Output the [X, Y] coordinate of the center of the cell containing the given text.  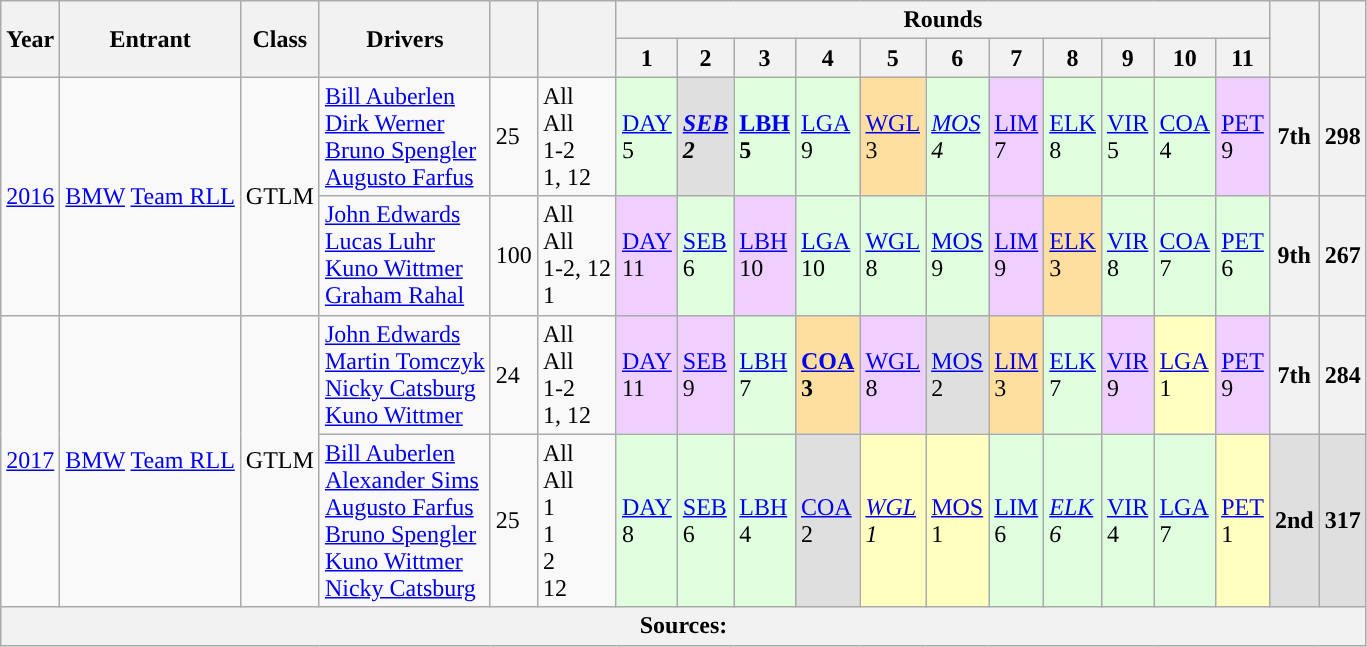
LBH7 [765, 374]
Class [280, 39]
Rounds [942, 20]
6 [958, 58]
267 [1342, 256]
DAY5 [646, 136]
AllAll11212 [576, 520]
PET6 [1243, 256]
8 [1073, 58]
MOS4 [958, 136]
SEB9 [705, 374]
COA4 [1185, 136]
LBH5 [765, 136]
LBH4 [765, 520]
LGA10 [827, 256]
ELK6 [1073, 520]
MOS9 [958, 256]
Entrant [150, 39]
AllAll1-2, 121 [576, 256]
SEB2 [705, 136]
284 [1342, 374]
1 [646, 58]
WGL3 [893, 136]
MOS2 [958, 374]
9th [1294, 256]
COA2 [827, 520]
COA3 [827, 374]
ELK8 [1073, 136]
7 [1016, 58]
10 [1185, 58]
317 [1342, 520]
3 [765, 58]
ELK7 [1073, 374]
5 [893, 58]
LIM7 [1016, 136]
LIM3 [1016, 374]
2 [705, 58]
VIR9 [1127, 374]
VIR4 [1127, 520]
LGA7 [1185, 520]
WGL1 [893, 520]
VIR8 [1127, 256]
2nd [1294, 520]
John Edwards Martin Tomczyk Nicky Catsburg Kuno Wittmer [404, 374]
VIR5 [1127, 136]
9 [1127, 58]
4 [827, 58]
LGA1 [1185, 374]
LIM9 [1016, 256]
LGA9 [827, 136]
Bill Auberlen Dirk Werner Bruno Spengler Augusto Farfus [404, 136]
Drivers [404, 39]
2016 [30, 196]
24 [514, 374]
11 [1243, 58]
Sources: [684, 626]
John Edwards Lucas Luhr Kuno Wittmer Graham Rahal [404, 256]
DAY8 [646, 520]
ELK3 [1073, 256]
Year [30, 39]
298 [1342, 136]
2017 [30, 461]
LBH10 [765, 256]
100 [514, 256]
PET1 [1243, 520]
LIM6 [1016, 520]
MOS1 [958, 520]
COA7 [1185, 256]
Bill Auberlen Alexander Sims Augusto Farfus Bruno Spengler Kuno Wittmer Nicky Catsburg [404, 520]
